Return (X, Y) of the center of cell containing provided text 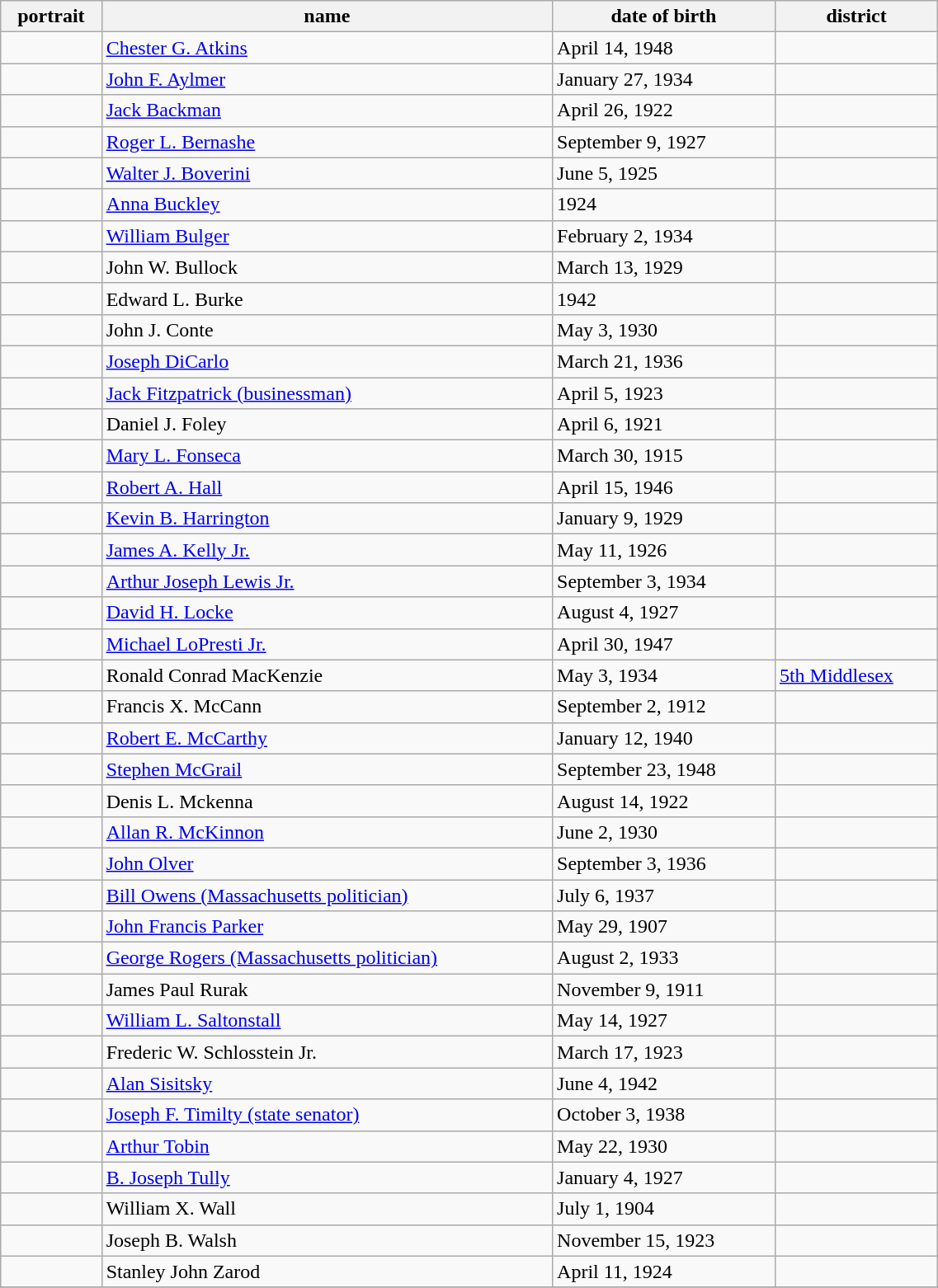
John F. Aylmer (327, 79)
April 6, 1921 (664, 425)
August 4, 1927 (664, 613)
Edward L. Burke (327, 298)
June 5, 1925 (664, 173)
May 11, 1926 (664, 550)
George Rogers (Massachusetts politician) (327, 958)
Jack Fitzpatrick (businessman) (327, 393)
Arthur Joseph Lewis Jr. (327, 581)
Denis L. Mckenna (327, 801)
Jack Backman (327, 110)
Francis X. McCann (327, 707)
district (856, 16)
date of birth (664, 16)
April 5, 1923 (664, 393)
James Paul Rurak (327, 990)
Joseph DiCarlo (327, 361)
Joseph F. Timilty (state senator) (327, 1115)
January 27, 1934 (664, 79)
October 3, 1938 (664, 1115)
June 2, 1930 (664, 832)
Stephen McGrail (327, 769)
William X. Wall (327, 1209)
September 9, 1927 (664, 142)
Ronald Conrad MacKenzie (327, 675)
Kevin B. Harrington (327, 519)
William L. Saltonstall (327, 1021)
May 22, 1930 (664, 1146)
September 2, 1912 (664, 707)
David H. Locke (327, 613)
August 14, 1922 (664, 801)
May 29, 1907 (664, 927)
March 30, 1915 (664, 456)
January 12, 1940 (664, 738)
April 26, 1922 (664, 110)
Mary L. Fonseca (327, 456)
March 13, 1929 (664, 267)
name (327, 16)
April 11, 1924 (664, 1272)
John Olver (327, 863)
B. Joseph Tully (327, 1178)
March 17, 1923 (664, 1052)
Robert A. Hall (327, 487)
Joseph B. Walsh (327, 1240)
Stanley John Zarod (327, 1272)
May 3, 1930 (664, 330)
Arthur Tobin (327, 1146)
June 4, 1942 (664, 1084)
August 2, 1933 (664, 958)
January 9, 1929 (664, 519)
portrait (51, 16)
Robert E. McCarthy (327, 738)
September 3, 1936 (664, 863)
Daniel J. Foley (327, 425)
November 9, 1911 (664, 990)
November 15, 1923 (664, 1240)
April 15, 1946 (664, 487)
Michael LoPresti Jr. (327, 644)
February 2, 1934 (664, 236)
September 23, 1948 (664, 769)
William Bulger (327, 236)
Walter J. Boverini (327, 173)
April 14, 1948 (664, 48)
March 21, 1936 (664, 361)
1942 (664, 298)
Alan Sisitsky (327, 1084)
John W. Bullock (327, 267)
Roger L. Bernashe (327, 142)
5th Middlesex (856, 675)
April 30, 1947 (664, 644)
Bill Owens (Massachusetts politician) (327, 895)
May 14, 1927 (664, 1021)
May 3, 1934 (664, 675)
September 3, 1934 (664, 581)
July 6, 1937 (664, 895)
James A. Kelly Jr. (327, 550)
1924 (664, 204)
John J. Conte (327, 330)
John Francis Parker (327, 927)
January 4, 1927 (664, 1178)
Anna Buckley (327, 204)
Chester G. Atkins (327, 48)
July 1, 1904 (664, 1209)
Allan R. McKinnon (327, 832)
Frederic W. Schlosstein Jr. (327, 1052)
